Return the [X, Y] coordinate for the center point of the cell that contains the specified text.  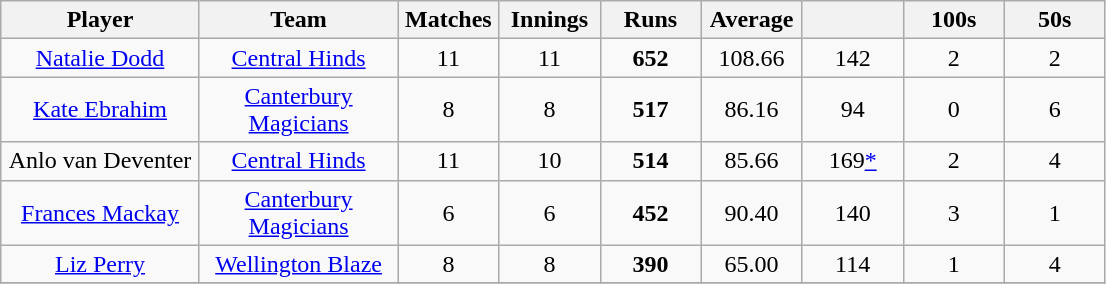
517 [650, 110]
Average [752, 20]
514 [650, 161]
10 [550, 161]
Runs [650, 20]
100s [954, 20]
85.66 [752, 161]
0 [954, 110]
142 [852, 58]
114 [852, 264]
390 [650, 264]
Anlo van Deventer [100, 161]
3 [954, 212]
Natalie Dodd [100, 58]
Matches [448, 20]
90.40 [752, 212]
Frances Mackay [100, 212]
50s [1054, 20]
Wellington Blaze [298, 264]
452 [650, 212]
Liz Perry [100, 264]
652 [650, 58]
65.00 [752, 264]
86.16 [752, 110]
140 [852, 212]
Team [298, 20]
169* [852, 161]
Innings [550, 20]
94 [852, 110]
Player [100, 20]
Kate Ebrahim [100, 110]
108.66 [752, 58]
